For the text-containing cell, return its midpoint in (X, Y) coordinate format. 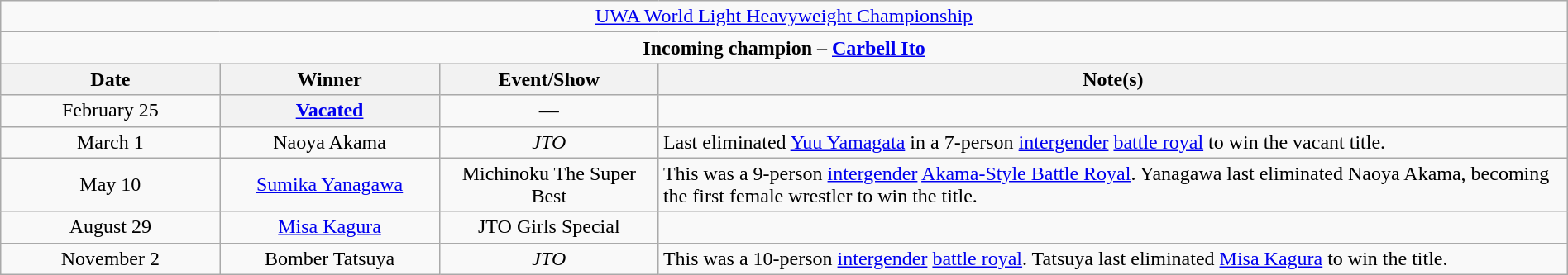
This was a 10-person intergender battle royal. Tatsuya last eliminated Misa Kagura to win the title. (1113, 258)
Date (111, 79)
August 29 (111, 227)
UWA World Light Heavyweight Championship (784, 17)
JTO Girls Special (549, 227)
This was a 9-person intergender Akama-Style Battle Royal. Yanagawa last eliminated Naoya Akama, becoming the first female wrestler to win the title. (1113, 185)
May 10 (111, 185)
Last eliminated Yuu Yamagata in a 7-person intergender battle royal to win the vacant title. (1113, 142)
Note(s) (1113, 79)
Sumika Yanagawa (329, 185)
Bomber Tatsuya (329, 258)
Naoya Akama (329, 142)
March 1 (111, 142)
Michinoku The Super Best (549, 185)
November 2 (111, 258)
Vacated (329, 111)
February 25 (111, 111)
Winner (329, 79)
Event/Show (549, 79)
— (549, 111)
Misa Kagura (329, 227)
Incoming champion – Carbell Ito (784, 48)
